Locate the cell with the specified text and output its [X, Y] center coordinate. 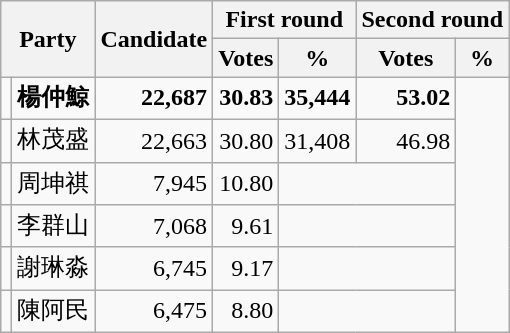
35,444 [318, 98]
7,068 [154, 226]
7,945 [154, 184]
Party [48, 39]
53.02 [406, 98]
8.80 [246, 312]
6,745 [154, 268]
22,663 [154, 140]
22,687 [154, 98]
Second round [432, 20]
Candidate [154, 39]
10.80 [246, 184]
楊仲鯨 [54, 98]
9.17 [246, 268]
9.61 [246, 226]
周坤祺 [54, 184]
30.83 [246, 98]
李群山 [54, 226]
46.98 [406, 140]
陳阿民 [54, 312]
6,475 [154, 312]
謝琳淼 [54, 268]
First round [284, 20]
30.80 [246, 140]
林茂盛 [54, 140]
31,408 [318, 140]
